Provide the [X, Y] coordinate of the cell's center where the given text is located.  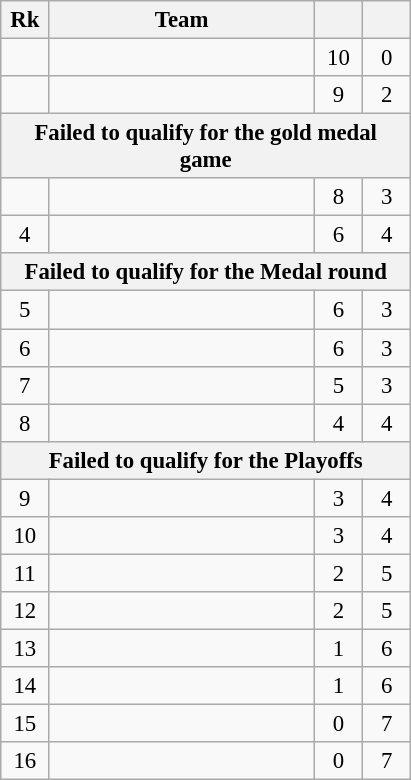
Rk [25, 20]
Team [182, 20]
Failed to qualify for the Playoffs [206, 460]
11 [25, 573]
13 [25, 648]
Failed to qualify for the Medal round [206, 273]
14 [25, 686]
12 [25, 611]
16 [25, 761]
15 [25, 724]
Failed to qualify for the gold medal game [206, 146]
